Return (x, y) of the center of cell containing provided text 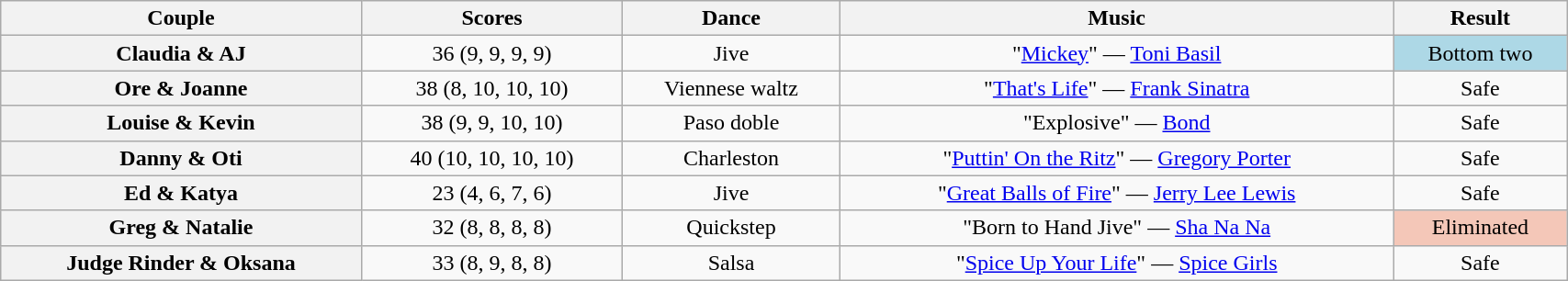
Danny & Oti (182, 158)
Ed & Katya (182, 193)
Result (1480, 18)
"Great Balls of Fire" — Jerry Lee Lewis (1117, 193)
Music (1117, 18)
Charleston (731, 158)
Quickstep (731, 228)
"Spice Up Your Life" — Spice Girls (1117, 263)
"Puttin' On the Ritz" — Gregory Porter (1117, 158)
Claudia & AJ (182, 53)
Salsa (731, 263)
40 (10, 10, 10, 10) (492, 158)
Louise & Kevin (182, 123)
Dance (731, 18)
32 (8, 8, 8, 8) (492, 228)
23 (4, 6, 7, 6) (492, 193)
38 (8, 10, 10, 10) (492, 88)
Bottom two (1480, 53)
Couple (182, 18)
"That's Life" — Frank Sinatra (1117, 88)
Eliminated (1480, 228)
"Mickey" — Toni Basil (1117, 53)
"Explosive" — Bond (1117, 123)
"Born to Hand Jive" — Sha Na Na (1117, 228)
Judge Rinder & Oksana (182, 263)
Scores (492, 18)
Greg & Natalie (182, 228)
33 (8, 9, 8, 8) (492, 263)
Ore & Joanne (182, 88)
36 (9, 9, 9, 9) (492, 53)
38 (9, 9, 10, 10) (492, 123)
Paso doble (731, 123)
Viennese waltz (731, 88)
